Return (X, Y) of the center of cell containing provided text 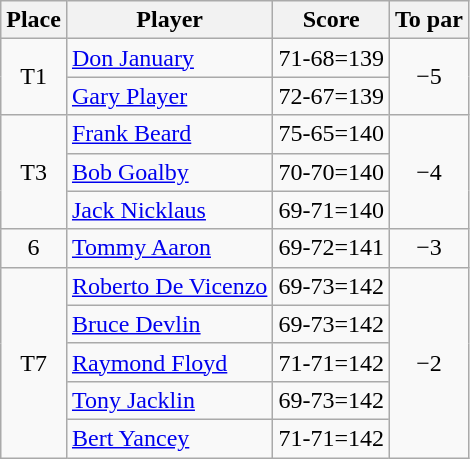
Roberto De Vicenzo (169, 286)
6 (34, 248)
71-68=139 (332, 58)
Frank Beard (169, 134)
−4 (430, 172)
Bob Goalby (169, 172)
Place (34, 20)
69-71=140 (332, 210)
−3 (430, 248)
T1 (34, 77)
Tommy Aaron (169, 248)
72-67=139 (332, 96)
Bert Yancey (169, 438)
Score (332, 20)
Jack Nicklaus (169, 210)
Don January (169, 58)
Player (169, 20)
−5 (430, 77)
Gary Player (169, 96)
69-72=141 (332, 248)
70-70=140 (332, 172)
Bruce Devlin (169, 324)
−2 (430, 362)
T3 (34, 172)
Raymond Floyd (169, 362)
Tony Jacklin (169, 400)
To par (430, 20)
T7 (34, 362)
75-65=140 (332, 134)
